From the cell containing the given text, extract its center point as (x, y) coordinate. 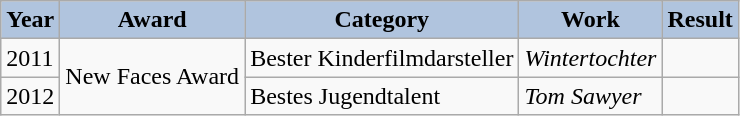
Category (382, 20)
New Faces Award (152, 77)
Award (152, 20)
2012 (30, 96)
Result (700, 20)
Bestes Jugendtalent (382, 96)
Bester Kinderfilmdarsteller (382, 58)
Tom Sawyer (590, 96)
Work (590, 20)
Wintertochter (590, 58)
2011 (30, 58)
Year (30, 20)
